Provide the [X, Y] coordinate of the cell's center where the given text is located.  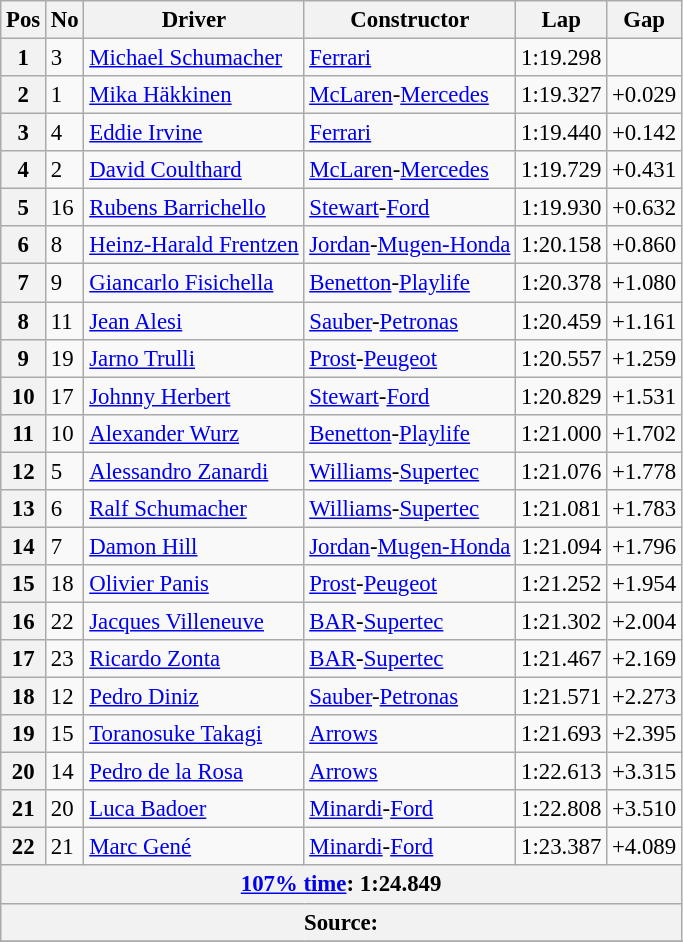
+1.796 [644, 546]
Alexander Wurz [194, 433]
1:19.930 [562, 208]
1:20.557 [562, 358]
Ricardo Zonta [194, 659]
Damon Hill [194, 546]
Alessandro Zanardi [194, 471]
+0.860 [644, 245]
Eddie Irvine [194, 133]
1:20.829 [562, 396]
+3.315 [644, 772]
Driver [194, 20]
Rubens Barrichello [194, 208]
1:20.158 [562, 245]
Constructor [410, 20]
Mika Häkkinen [194, 95]
1:21.094 [562, 546]
Marc Gené [194, 847]
23 [65, 659]
+0.029 [644, 95]
1:19.327 [562, 95]
+2.273 [644, 697]
+1.702 [644, 433]
Michael Schumacher [194, 58]
Pos [24, 20]
1:21.302 [562, 621]
Jarno Trulli [194, 358]
+1.259 [644, 358]
+1.778 [644, 471]
1:19.440 [562, 133]
+0.431 [644, 170]
+3.510 [644, 809]
1:21.081 [562, 509]
1:21.076 [562, 471]
+0.142 [644, 133]
+1.531 [644, 396]
Pedro de la Rosa [194, 772]
Giancarlo Fisichella [194, 283]
Heinz-Harald Frentzen [194, 245]
1:21.252 [562, 584]
1:23.387 [562, 847]
1:19.729 [562, 170]
+4.089 [644, 847]
+1.080 [644, 283]
+2.395 [644, 734]
1:22.808 [562, 809]
+2.169 [644, 659]
Gap [644, 20]
+1.161 [644, 321]
1:22.613 [562, 772]
Jacques Villeneuve [194, 621]
+2.004 [644, 621]
Luca Badoer [194, 809]
Jean Alesi [194, 321]
Lap [562, 20]
+1.954 [644, 584]
1:20.459 [562, 321]
1:21.693 [562, 734]
1:19.298 [562, 58]
+1.783 [644, 509]
+0.632 [644, 208]
1:20.378 [562, 283]
13 [24, 509]
Source: [342, 922]
No [65, 20]
Ralf Schumacher [194, 509]
1:21.571 [562, 697]
David Coulthard [194, 170]
107% time: 1:24.849 [342, 885]
Pedro Diniz [194, 697]
Toranosuke Takagi [194, 734]
1:21.000 [562, 433]
Johnny Herbert [194, 396]
1:21.467 [562, 659]
Olivier Panis [194, 584]
